Output the [x, y] coordinate of the center of the cell containing the given text.  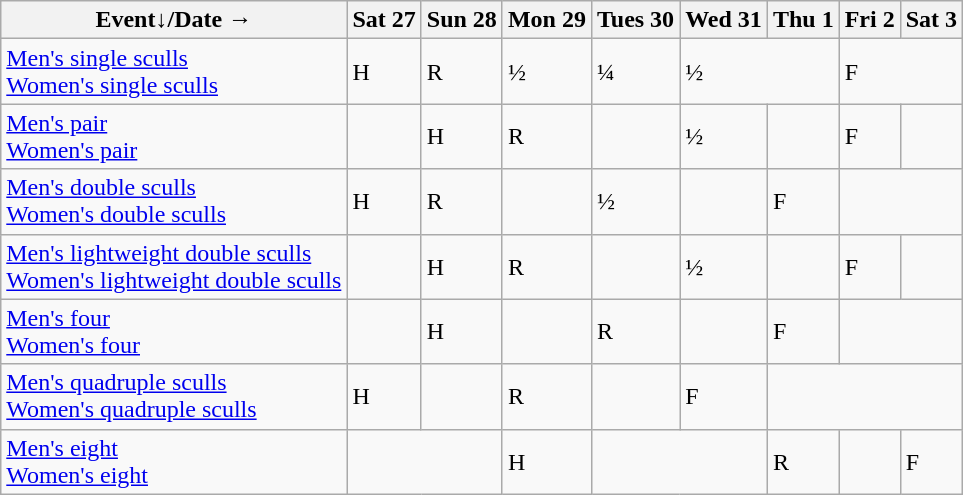
Mon 29 [546, 20]
Event↓/Date → [174, 20]
Tues 30 [635, 20]
Men's eightWomen's eight [174, 462]
Men's pairWomen's pair [174, 136]
Fri 2 [870, 20]
Sat 3 [931, 20]
Men's lightweight double scullsWomen's lightweight double sculls [174, 266]
¼ [635, 72]
Sun 28 [462, 20]
Sat 27 [384, 20]
Thu 1 [803, 20]
Men's quadruple scullsWomen's quadruple sculls [174, 396]
Men's double scullsWomen's double sculls [174, 202]
Men's fourWomen's four [174, 332]
Wed 31 [724, 20]
Men's single scullsWomen's single sculls [174, 72]
